Capture the cell that displays the provided text and extract its [x, y] central coordinate. 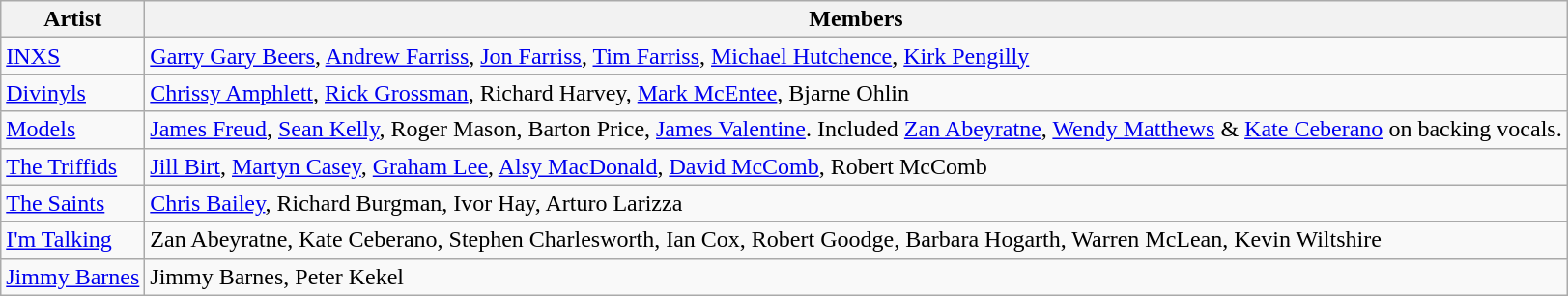
Chrissy Amphlett, Rick Grossman, Richard Harvey, Mark McEntee, Bjarne Ohlin [856, 93]
Jimmy Barnes, Peter Kekel [856, 277]
Artist [73, 19]
The Saints [73, 203]
The Triffids [73, 166]
Models [73, 130]
Garry Gary Beers, Andrew Farriss, Jon Farriss, Tim Farriss, Michael Hutchence, Kirk Pengilly [856, 56]
Members [856, 19]
Jimmy Barnes [73, 277]
Jill Birt, Martyn Casey, Graham Lee, Alsy MacDonald, David McComb, Robert McComb [856, 166]
Divinyls [73, 93]
I'm Talking [73, 240]
Zan Abeyratne, Kate Ceberano, Stephen Charlesworth, Ian Cox, Robert Goodge, Barbara Hogarth, Warren McLean, Kevin Wiltshire [856, 240]
Chris Bailey, Richard Burgman, Ivor Hay, Arturo Larizza [856, 203]
James Freud, Sean Kelly, Roger Mason, Barton Price, James Valentine. Included Zan Abeyratne, Wendy Matthews & Kate Ceberano on backing vocals. [856, 130]
INXS [73, 56]
